Output the (X, Y) coordinate of the center of the cell containing the given text.  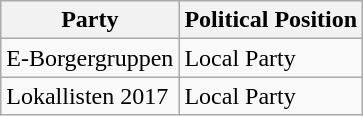
Party (90, 20)
Political Position (271, 20)
Lokallisten 2017 (90, 96)
E-Borgergruppen (90, 58)
